Locate the cell with the specified text and output its [x, y] center coordinate. 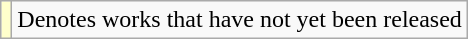
Denotes works that have not yet been released [240, 20]
